Locate the cell with the specified text and output its [X, Y] center coordinate. 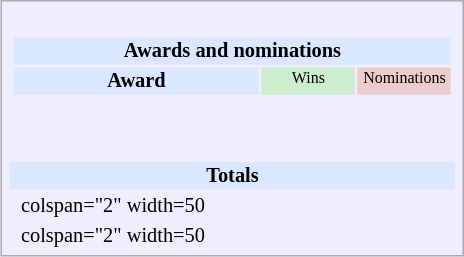
Awards and nominations Award Wins Nominations [233, 84]
Nominations [404, 80]
Award [136, 80]
Totals [233, 176]
Awards and nominations [232, 50]
Wins [308, 80]
